Extract the (X, Y) coordinate from the center of the cell holding the provided text.  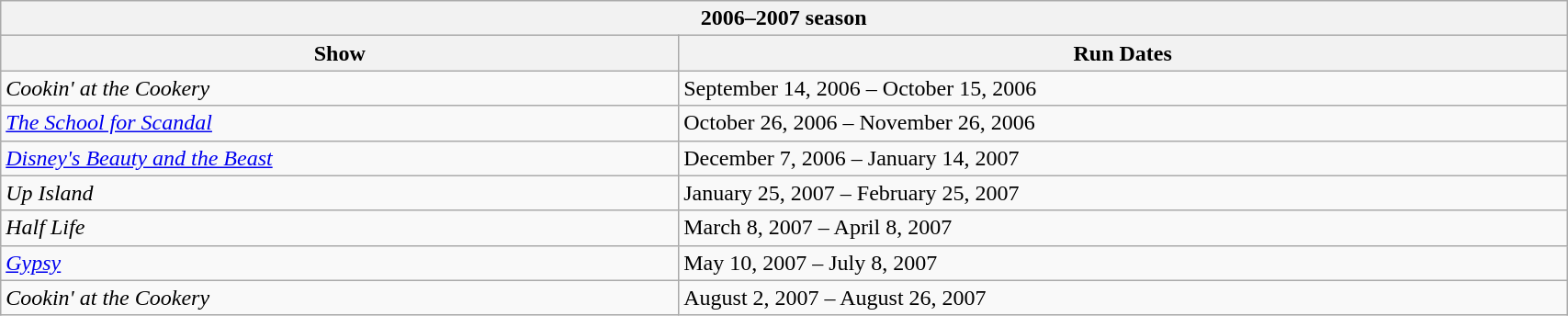
Run Dates (1122, 53)
January 25, 2007 – February 25, 2007 (1122, 193)
Half Life (340, 228)
The School for Scandal (340, 123)
September 14, 2006 – October 15, 2006 (1122, 88)
Gypsy (340, 263)
Up Island (340, 193)
2006–2007 season (784, 18)
August 2, 2007 – August 26, 2007 (1122, 298)
Disney's Beauty and the Beast (340, 158)
December 7, 2006 – January 14, 2007 (1122, 158)
March 8, 2007 – April 8, 2007 (1122, 228)
Show (340, 53)
May 10, 2007 – July 8, 2007 (1122, 263)
October 26, 2006 – November 26, 2006 (1122, 123)
